Pinpoint the cell where the given text exists, returning its [X, Y] midpoint coordinate. 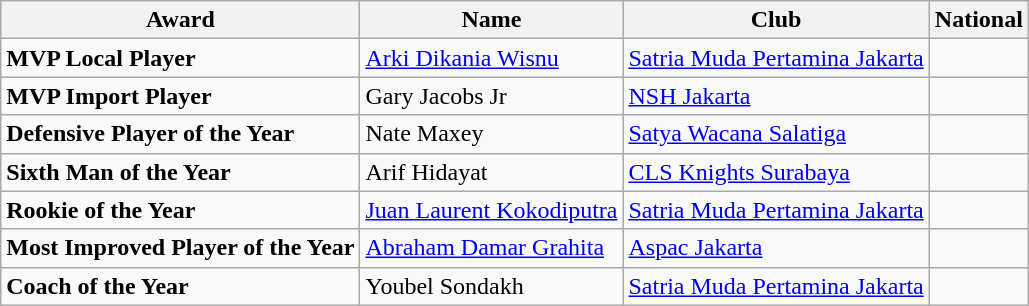
Juan Laurent Kokodiputra [492, 210]
Arki Dikania Wisnu [492, 58]
Gary Jacobs Jr [492, 96]
Abraham Damar Grahita [492, 248]
Youbel Sondakh [492, 286]
Club [776, 20]
Satya Wacana Salatiga [776, 134]
MVP Local Player [180, 58]
Rookie of the Year [180, 210]
Sixth Man of the Year [180, 172]
Award [180, 20]
Coach of the Year [180, 286]
Aspac Jakarta [776, 248]
Nate Maxey [492, 134]
NSH Jakarta [776, 96]
Most Improved Player of the Year [180, 248]
Name [492, 20]
National [978, 20]
MVP Import Player [180, 96]
Defensive Player of the Year [180, 134]
Arif Hidayat [492, 172]
CLS Knights Surabaya [776, 172]
